Search for the cell housing the specified text and yield its [x, y] center coordinate. 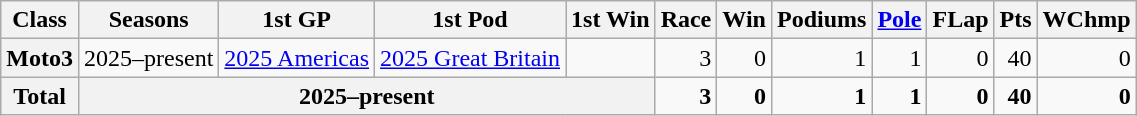
Pts [1016, 20]
Class [40, 20]
Moto3 [40, 58]
Pole [900, 20]
Seasons [148, 20]
Podiums [821, 20]
Total [40, 96]
1st Pod [470, 20]
FLap [960, 20]
Win [744, 20]
1st Win [611, 20]
1st GP [297, 20]
Race [686, 20]
WChmp [1086, 20]
2025 Americas [297, 58]
2025 Great Britain [470, 58]
